Output the (X, Y) coordinate of the center of the cell containing the given text.  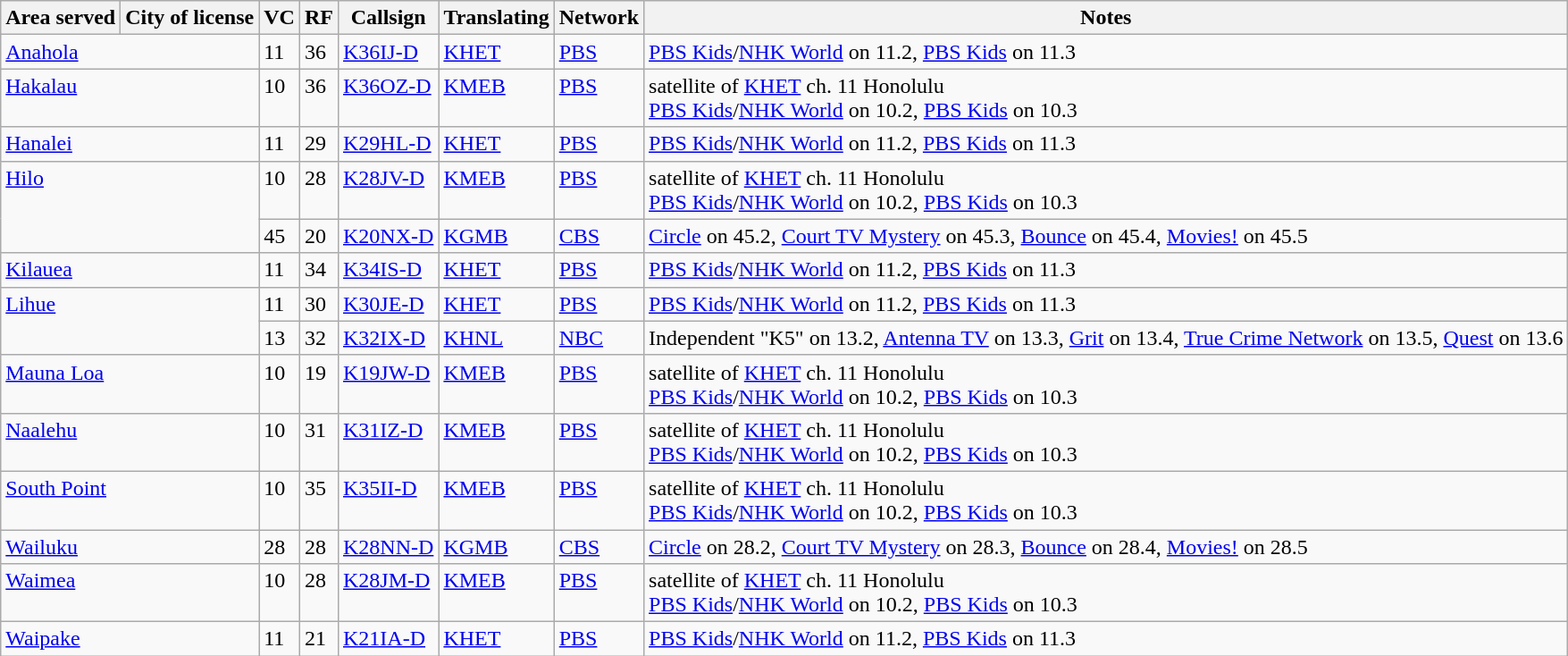
30 (318, 304)
K34IS-D (388, 270)
32 (318, 338)
20 (318, 236)
Area served (61, 18)
Notes (1106, 18)
45 (280, 236)
Lihue (130, 321)
K19JW-D (388, 384)
K28JV-D (388, 189)
Independent "K5" on 13.2, Antenna TV on 13.3, Grit on 13.4, True Crime Network on 13.5, Quest on 13.6 (1106, 338)
Naalehu (130, 442)
Waimea (130, 593)
Kilauea (130, 270)
Hanalei (130, 144)
35 (318, 500)
Waipake (130, 639)
RF (318, 18)
Hakalau (130, 98)
City of license (189, 18)
Translating (497, 18)
19 (318, 384)
Mauna Loa (130, 384)
21 (318, 639)
Callsign (388, 18)
Hilo (130, 207)
K20NX-D (388, 236)
Anahola (130, 52)
K36IJ-D (388, 52)
K28NN-D (388, 546)
Circle on 45.2, Court TV Mystery on 45.3, Bounce on 45.4, Movies! on 45.5 (1106, 236)
South Point (130, 500)
13 (280, 338)
34 (318, 270)
Network (599, 18)
K31IZ-D (388, 442)
31 (318, 442)
K32IX-D (388, 338)
Wailuku (130, 546)
K21IA-D (388, 639)
Circle on 28.2, Court TV Mystery on 28.3, Bounce on 28.4, Movies! on 28.5 (1106, 546)
K30JE-D (388, 304)
NBC (599, 338)
K36OZ-D (388, 98)
VC (280, 18)
K29HL-D (388, 144)
29 (318, 144)
K35II-D (388, 500)
KHNL (497, 338)
K28JM-D (388, 593)
